Provide the (x, y) coordinate of the cell's center where the given text is located.  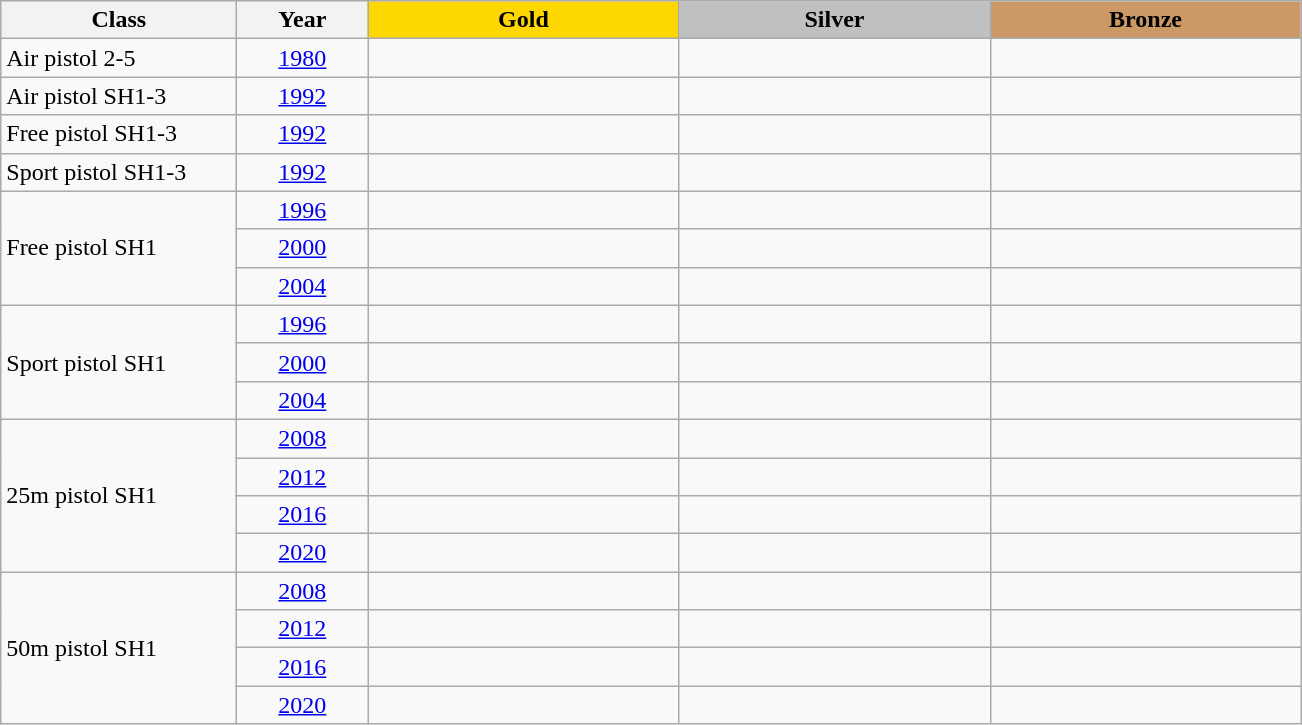
Free pistol SH1-3 (119, 134)
Silver (834, 20)
25m pistol SH1 (119, 495)
1980 (302, 58)
Sport pistol SH1 (119, 362)
Free pistol SH1 (119, 248)
Gold (524, 20)
Class (119, 20)
Sport pistol SH1-3 (119, 172)
Bronze (1146, 20)
Year (302, 20)
Air pistol SH1-3 (119, 96)
Air pistol 2-5 (119, 58)
50m pistol SH1 (119, 648)
